Return [x, y] of the center of cell containing provided text 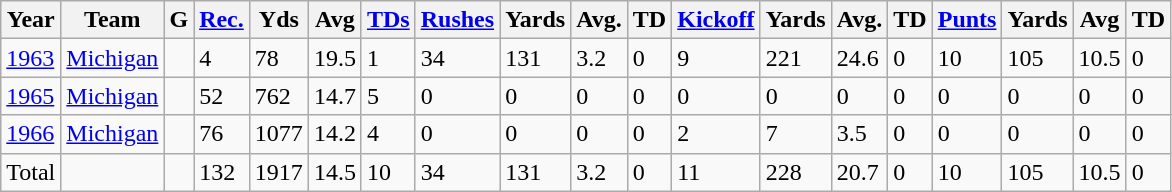
14.2 [334, 134]
7 [796, 134]
Yds [278, 20]
G [179, 20]
1917 [278, 172]
Kickoff [716, 20]
1 [388, 58]
221 [796, 58]
1966 [31, 134]
76 [222, 134]
52 [222, 96]
132 [222, 172]
TDs [388, 20]
Total [31, 172]
5 [388, 96]
19.5 [334, 58]
Rec. [222, 20]
11 [716, 172]
1963 [31, 58]
Punts [967, 20]
Team [112, 20]
Year [31, 20]
1077 [278, 134]
228 [796, 172]
20.7 [860, 172]
762 [278, 96]
Rushes [457, 20]
78 [278, 58]
14.5 [334, 172]
14.7 [334, 96]
3.5 [860, 134]
9 [716, 58]
2 [716, 134]
24.6 [860, 58]
1965 [31, 96]
